Extract the (X, Y) coordinate from the center of the cell holding the provided text.  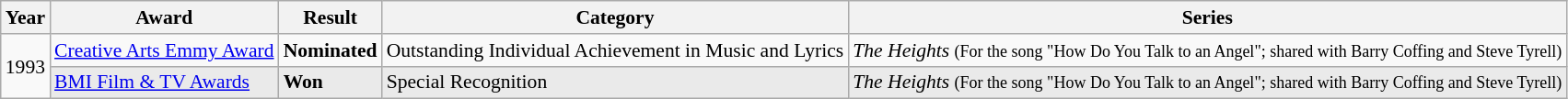
Award (164, 17)
Nominated (331, 50)
BMI Film & TV Awards (164, 82)
Result (331, 17)
Category (615, 17)
Outstanding Individual Achievement in Music and Lyrics (615, 50)
Special Recognition (615, 82)
Series (1207, 17)
Creative Arts Emmy Award (164, 50)
1993 (26, 66)
Won (331, 82)
Year (26, 17)
